Return the (X, Y) coordinate for the center point of the cell that contains the specified text.  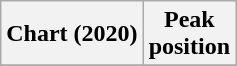
Chart (2020) (72, 34)
Peakposition (189, 34)
